Scan for the cell matching the given text and deliver its (x, y) coordinate at center. 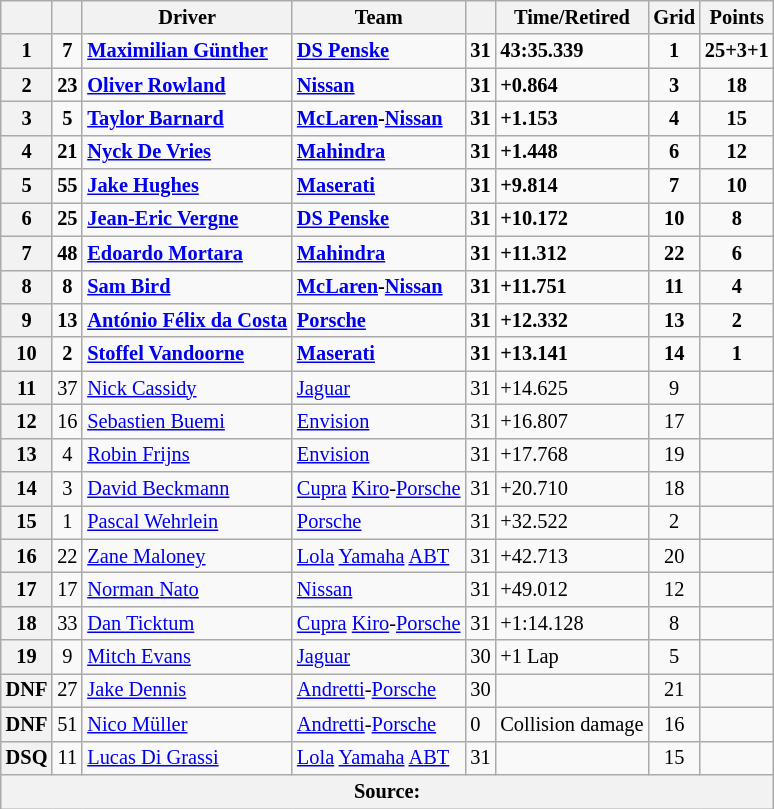
Edoardo Mortara (187, 253)
Nyck De Vries (187, 152)
+10.172 (572, 219)
Zane Maloney (187, 556)
DSQ (27, 758)
Stoffel Vandoorne (187, 354)
0 (480, 724)
25+3+1 (737, 51)
Nico Müller (187, 724)
Nick Cassidy (187, 388)
51 (67, 724)
Team (378, 17)
Time/Retired (572, 17)
Norman Nato (187, 589)
+1:14.128 (572, 623)
+32.522 (572, 522)
33 (67, 623)
25 (67, 219)
Jake Dennis (187, 690)
Collision damage (572, 724)
55 (67, 186)
Sebastien Buemi (187, 421)
Dan Ticktum (187, 623)
Grid (674, 17)
Maximilian Günther (187, 51)
+20.710 (572, 489)
+1 Lap (572, 657)
Lucas Di Grassi (187, 758)
Jean-Eric Vergne (187, 219)
Points (737, 17)
+14.625 (572, 388)
Mitch Evans (187, 657)
+42.713 (572, 556)
+0.864 (572, 85)
+17.768 (572, 455)
Driver (187, 17)
Sam Bird (187, 287)
+13.141 (572, 354)
Pascal Wehrlein (187, 522)
Jake Hughes (187, 186)
+1.153 (572, 118)
+16.807 (572, 421)
+49.012 (572, 589)
20 (674, 556)
Oliver Rowland (187, 85)
48 (67, 253)
23 (67, 85)
43:35.339 (572, 51)
+1.448 (572, 152)
+11.312 (572, 253)
David Beckmann (187, 489)
Taylor Barnard (187, 118)
António Félix da Costa (187, 320)
Robin Frijns (187, 455)
27 (67, 690)
+12.332 (572, 320)
+9.814 (572, 186)
Source: (388, 791)
37 (67, 388)
+11.751 (572, 287)
